Identify which cell holds the provided text, then report its [x, y] central coordinate. 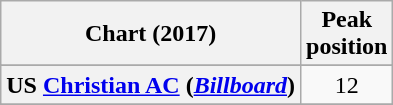
US Christian AC (Billboard) [151, 85]
12 [347, 85]
Peak position [347, 34]
Chart (2017) [151, 34]
